Locate the cell with the specified text and output its (x, y) center coordinate. 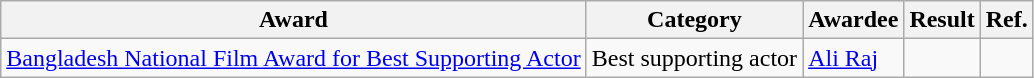
Ref. (1006, 20)
Awardee (854, 20)
Award (294, 20)
Bangladesh National Film Award for Best Supporting Actor (294, 58)
Ali Raj (854, 58)
Best supporting actor (694, 58)
Result (942, 20)
Category (694, 20)
